Determine the (X, Y) coordinate at the center of the cell enclosing the given text.  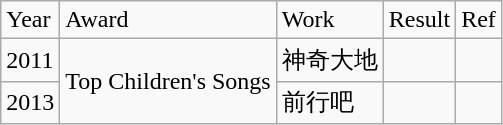
2013 (30, 102)
Ref (479, 20)
Year (30, 20)
前行吧 (330, 102)
Work (330, 20)
2011 (30, 60)
Top Children's Songs (168, 82)
Award (168, 20)
Result (419, 20)
神奇大地 (330, 60)
